Provide the [x, y] coordinate of the cell's center where the given text is located.  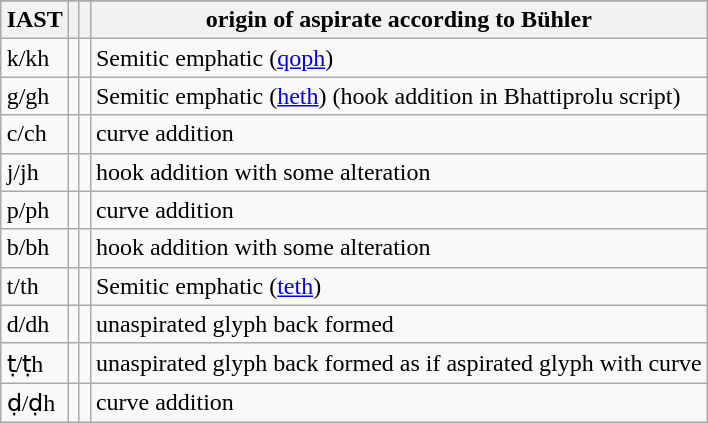
ṭ/ṭh [34, 363]
Semitic emphatic (heth) (hook addition in Bhattiprolu script) [398, 96]
ḍ/ḍh [34, 403]
p/ph [34, 210]
j/jh [34, 172]
IAST [34, 20]
origin of aspirate according to Bühler [398, 20]
b/bh [34, 248]
Semitic emphatic (qoph) [398, 58]
Semitic emphatic (teth) [398, 286]
c/ch [34, 134]
t/th [34, 286]
g/gh [34, 96]
k/kh [34, 58]
d/dh [34, 324]
unaspirated glyph back formed [398, 324]
unaspirated glyph back formed as if aspirated glyph with curve [398, 363]
